Determine the (x, y) coordinate at the center of the cell enclosing the given text.  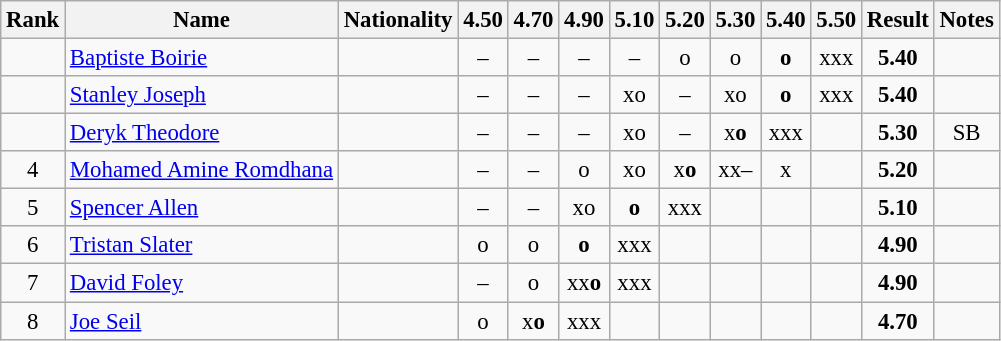
Baptiste Boirie (202, 58)
Name (202, 20)
Rank (33, 20)
Joe Seil (202, 321)
Stanley Joseph (202, 95)
Spencer Allen (202, 208)
Notes (966, 20)
Deryk Theodore (202, 133)
8 (33, 321)
Nationality (398, 20)
SB (966, 133)
xxo (584, 283)
xx– (735, 170)
David Foley (202, 283)
Tristan Slater (202, 245)
5.50 (836, 20)
6 (33, 245)
5 (33, 208)
4 (33, 170)
Mohamed Amine Romdhana (202, 170)
7 (33, 283)
x (786, 170)
Result (898, 20)
4.50 (483, 20)
